For the text-containing cell, return its midpoint in [x, y] coordinate format. 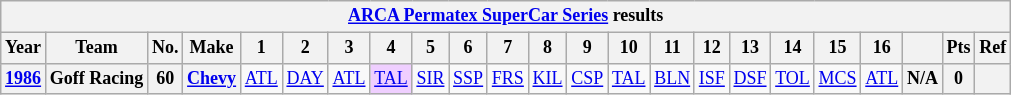
Goff Racing [96, 78]
1 [261, 48]
SIR [430, 78]
Team [96, 48]
ARCA Permatex SuperCar Series results [506, 16]
60 [166, 78]
10 [629, 48]
SSP [468, 78]
1986 [24, 78]
16 [882, 48]
Pts [958, 48]
8 [548, 48]
MCS [838, 78]
13 [750, 48]
TOL [792, 78]
FRS [508, 78]
11 [672, 48]
Year [24, 48]
Make [212, 48]
N/A [923, 78]
3 [349, 48]
No. [166, 48]
12 [712, 48]
Chevy [212, 78]
2 [305, 48]
5 [430, 48]
6 [468, 48]
Ref [993, 48]
7 [508, 48]
DSF [750, 78]
4 [391, 48]
KIL [548, 78]
CSP [588, 78]
BLN [672, 78]
0 [958, 78]
DAY [305, 78]
15 [838, 48]
ISF [712, 78]
9 [588, 48]
14 [792, 48]
